Provide the (X, Y) coordinate of the cell's center where the given text is located.  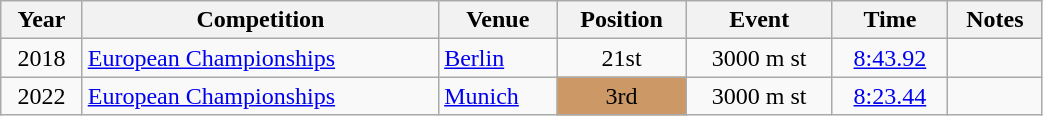
Year (42, 20)
Berlin (498, 58)
21st (622, 58)
Competition (260, 20)
Venue (498, 20)
Munich (498, 96)
2022 (42, 96)
Notes (995, 20)
Position (622, 20)
Event (759, 20)
8:43.92 (890, 58)
Time (890, 20)
8:23.44 (890, 96)
3rd (622, 96)
2018 (42, 58)
